For the text-containing cell, return its midpoint in (x, y) coordinate format. 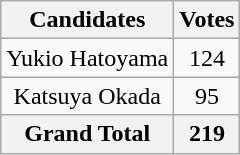
Votes (207, 20)
Yukio Hatoyama (88, 58)
95 (207, 96)
Grand Total (88, 134)
Candidates (88, 20)
124 (207, 58)
Katsuya Okada (88, 96)
219 (207, 134)
